Provide the [x, y] coordinate of the cell's center where the given text is located.  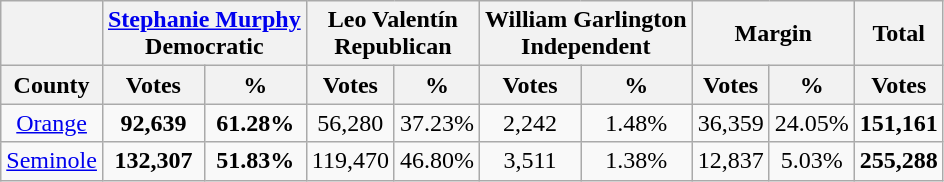
132,307 [153, 161]
61.28% [255, 123]
46.80% [436, 161]
37.23% [436, 123]
51.83% [255, 161]
2,242 [530, 123]
3,511 [530, 161]
36,359 [730, 123]
12,837 [730, 161]
1.38% [637, 161]
56,280 [350, 123]
Seminole [52, 161]
1.48% [637, 123]
119,470 [350, 161]
William GarlingtonIndependent [586, 34]
Orange [52, 123]
151,161 [898, 123]
255,288 [898, 161]
92,639 [153, 123]
Total [898, 34]
Margin [773, 34]
Leo ValentínRepublican [392, 34]
County [52, 85]
5.03% [812, 161]
24.05% [812, 123]
Stephanie MurphyDemocratic [204, 34]
